Scan for the cell matching the given text and deliver its [x, y] coordinate at center. 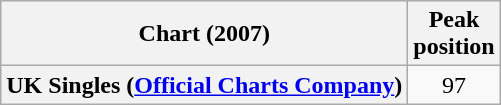
97 [454, 85]
UK Singles (Official Charts Company) [204, 85]
Peakposition [454, 34]
Chart (2007) [204, 34]
